Detect which cell encompasses the target text, then output its [x, y] center coordinate. 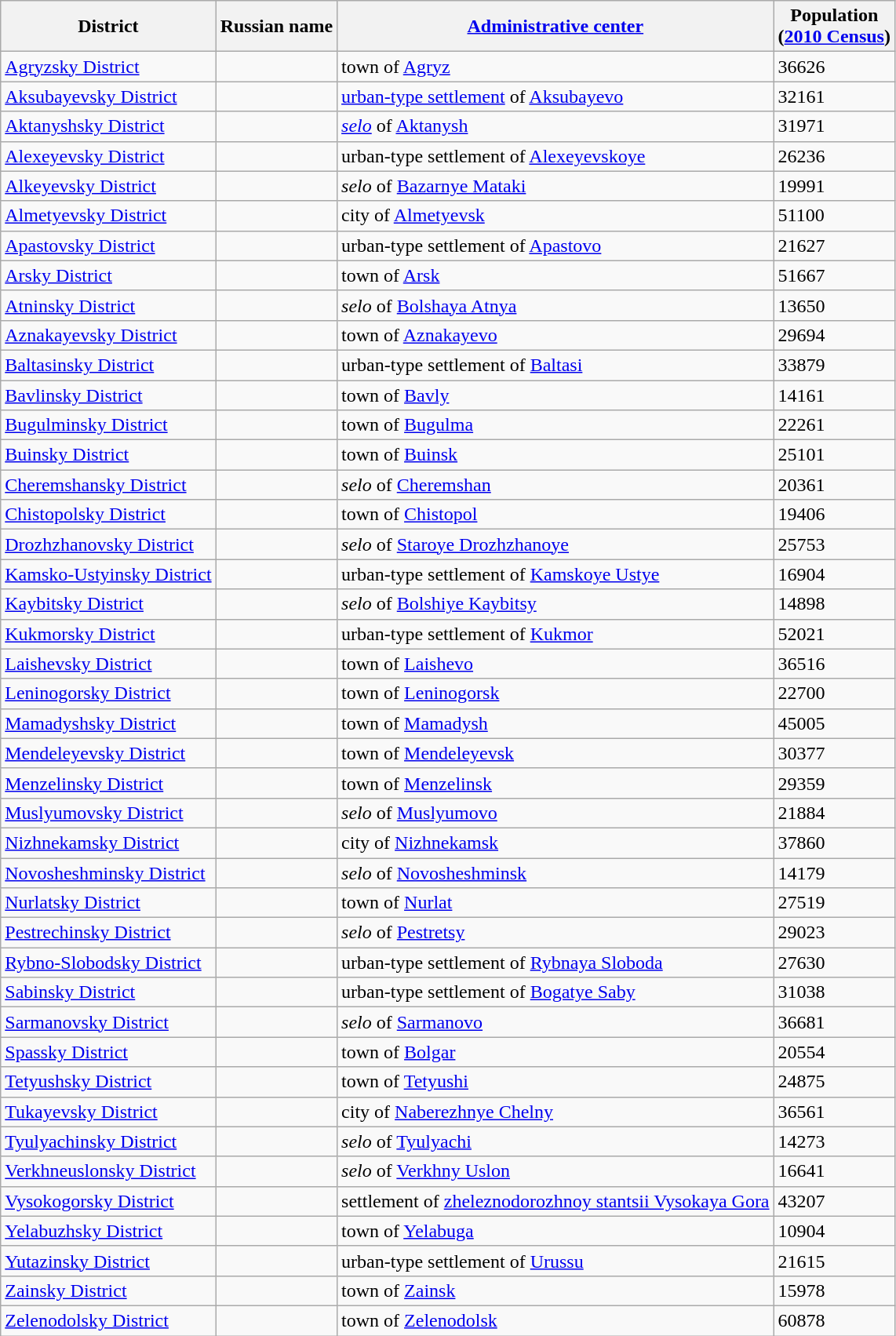
36681 [834, 1022]
29359 [834, 783]
15978 [834, 1290]
urban-type settlement of Apastovo [555, 246]
Russian name [276, 27]
19406 [834, 515]
Aksubayevsky District [108, 96]
16641 [834, 1171]
43207 [834, 1201]
32161 [834, 96]
Laishevsky District [108, 664]
Tyulyachinsky District [108, 1141]
20361 [834, 485]
29694 [834, 335]
Arsky District [108, 275]
city of Nizhnekamsk [555, 843]
Pestrechinsky District [108, 933]
52021 [834, 634]
Rybno-Slobodsky District [108, 963]
Bugulminsky District [108, 425]
urban-type settlement of Rybnaya Sloboda [555, 963]
town of Chistopol [555, 515]
Kaybitsky District [108, 604]
21884 [834, 813]
town of Aznakayevo [555, 335]
urban-type settlement of Kamskoye Ustye [555, 574]
30377 [834, 753]
45005 [834, 723]
Zelenodolsky District [108, 1320]
town of Agryz [555, 67]
selo of Bazarnye Mataki [555, 186]
31038 [834, 992]
Population(2010 Census) [834, 27]
Almetyevsky District [108, 216]
26236 [834, 156]
22700 [834, 693]
town of Bavly [555, 395]
51100 [834, 216]
19991 [834, 186]
Administrative center [555, 27]
selo of Pestretsy [555, 933]
urban-type settlement of Bogatye Saby [555, 992]
Cheremshansky District [108, 485]
urban-type settlement of Kukmor [555, 634]
town of Yelabuga [555, 1231]
14273 [834, 1141]
town of Bolgar [555, 1052]
selo of Staroye Drozhzhanoye [555, 544]
Muslyumovsky District [108, 813]
Nurlatsky District [108, 903]
Alkeyevsky District [108, 186]
Mendeleyevsky District [108, 753]
Aznakayevsky District [108, 335]
settlement of zheleznodorozhnoy stantsii Vysokaya Gora [555, 1201]
town of Zainsk [555, 1290]
33879 [834, 365]
selo of Cheremshan [555, 485]
city of Naberezhnye Chelny [555, 1112]
town of Bugulma [555, 425]
urban-type settlement of Baltasi [555, 365]
town of Zelenodolsk [555, 1320]
Mamadyshsky District [108, 723]
Spassky District [108, 1052]
Apastovsky District [108, 246]
Drozhzhanovsky District [108, 544]
22261 [834, 425]
Yutazinsky District [108, 1261]
Vysokogorsky District [108, 1201]
Bavlinsky District [108, 395]
Kamsko-Ustyinsky District [108, 574]
25101 [834, 455]
town of Leninogorsk [555, 693]
16904 [834, 574]
51667 [834, 275]
Chistopolsky District [108, 515]
14161 [834, 395]
36516 [834, 664]
Menzelinsky District [108, 783]
Tetyushsky District [108, 1082]
36561 [834, 1112]
Tukayevsky District [108, 1112]
town of Tetyushi [555, 1082]
city of Almetyevsk [555, 216]
town of Nurlat [555, 903]
District [108, 27]
27630 [834, 963]
selo of Muslyumovo [555, 813]
selo of Aktanysh [555, 126]
29023 [834, 933]
Alexeyevsky District [108, 156]
selo of Novosheshminsk [555, 873]
urban-type settlement of Urussu [555, 1261]
21627 [834, 246]
Buinsky District [108, 455]
27519 [834, 903]
36626 [834, 67]
selo of Bolshiye Kaybitsy [555, 604]
10904 [834, 1231]
13650 [834, 305]
20554 [834, 1052]
selo of Sarmanovo [555, 1022]
Sabinsky District [108, 992]
urban-type settlement of Aksubayevo [555, 96]
selo of Tyulyachi [555, 1141]
Novosheshminsky District [108, 873]
selo of Verkhny Uslon [555, 1171]
town of Laishevo [555, 664]
25753 [834, 544]
14179 [834, 873]
town of Menzelinsk [555, 783]
Sarmanovsky District [108, 1022]
Baltasinsky District [108, 365]
Aktanyshsky District [108, 126]
Verkhneuslonsky District [108, 1171]
Leninogorsky District [108, 693]
37860 [834, 843]
24875 [834, 1082]
Nizhnekamsky District [108, 843]
Zainsky District [108, 1290]
31971 [834, 126]
Yelabuzhsky District [108, 1231]
town of Mamadysh [555, 723]
14898 [834, 604]
Kukmorsky District [108, 634]
Atninsky District [108, 305]
Agryzsky District [108, 67]
urban-type settlement of Alexeyevskoye [555, 156]
town of Arsk [555, 275]
selo of Bolshaya Atnya [555, 305]
town of Buinsk [555, 455]
60878 [834, 1320]
21615 [834, 1261]
town of Mendeleyevsk [555, 753]
